Capture the cell that displays the provided text and extract its (X, Y) central coordinate. 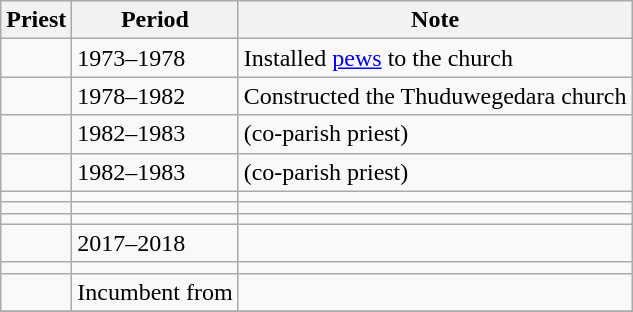
Priest (36, 20)
1978–1982 (155, 96)
Installed pews to the church (435, 58)
1973–1978 (155, 58)
Period (155, 20)
Note (435, 20)
2017–2018 (155, 243)
Constructed the Thuduwegedara church (435, 96)
Incumbent from (155, 292)
